Extract the [x, y] coordinate from the center of the cell holding the provided text.  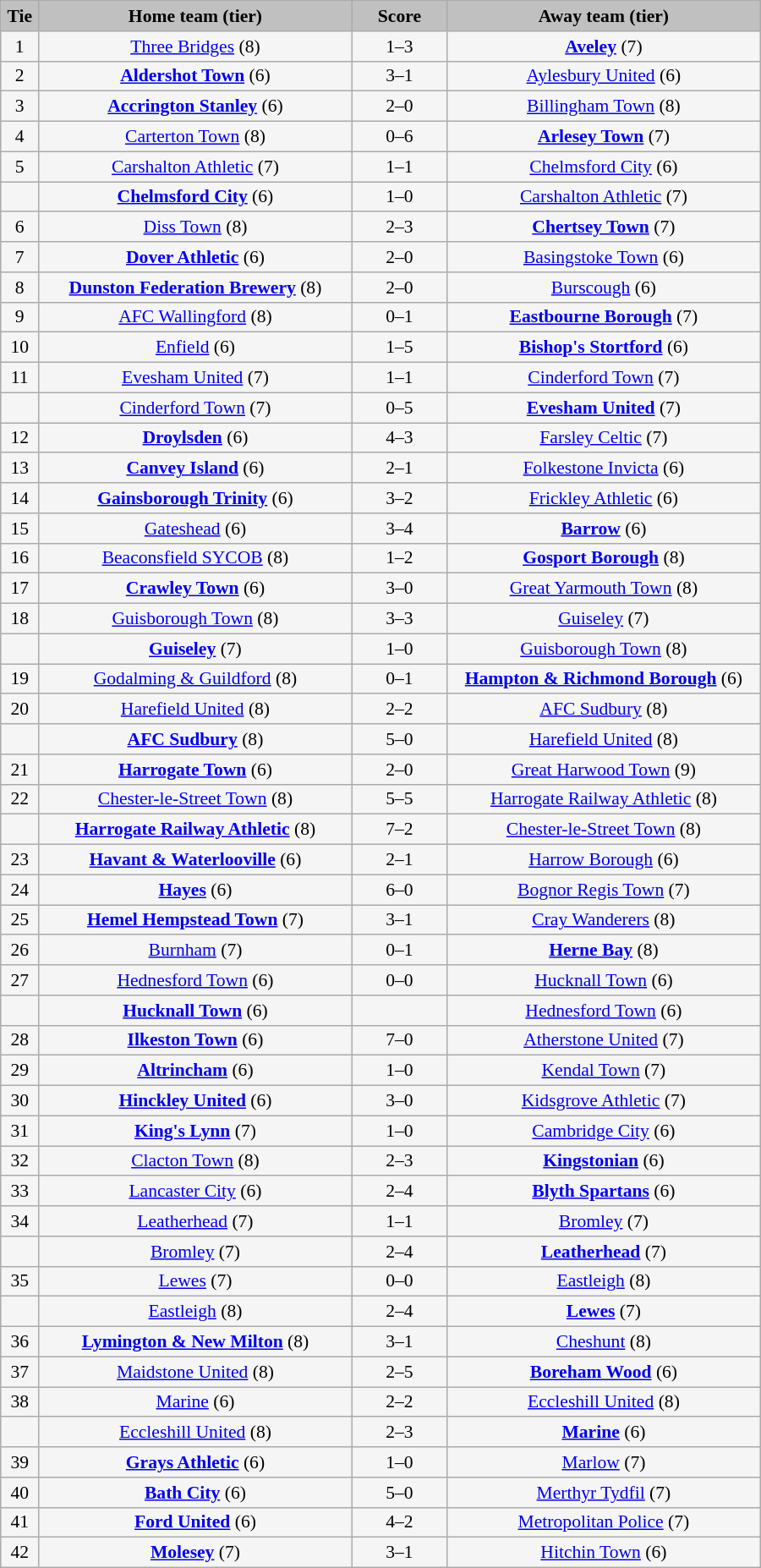
0–5 [399, 408]
25 [20, 920]
Bath City (6) [196, 1493]
Hinckley United (6) [196, 1101]
29 [20, 1071]
4–2 [399, 1522]
Great Harwood Town (9) [604, 770]
7 [20, 257]
6 [20, 228]
Kendal Town (7) [604, 1071]
28 [20, 1040]
Blyth Spartans (6) [604, 1192]
30 [20, 1101]
40 [20, 1493]
Molesey (7) [196, 1553]
Metropolitan Police (7) [604, 1522]
Ilkeston Town (6) [196, 1040]
Basingstoke Town (6) [604, 257]
Merthyr Tydfil (7) [604, 1493]
12 [20, 438]
Burscough (6) [604, 288]
Beaconsfield SYCOB (8) [196, 558]
Boreham Wood (6) [604, 1372]
24 [20, 890]
Dover Athletic (6) [196, 257]
Lymington & New Milton (8) [196, 1342]
39 [20, 1462]
Billingham Town (8) [604, 107]
38 [20, 1402]
Hitchin Town (6) [604, 1553]
Ford United (6) [196, 1522]
Hampton & Richmond Borough (6) [604, 679]
23 [20, 860]
7–2 [399, 830]
42 [20, 1553]
Arlesey Town (7) [604, 137]
Folkestone Invicta (6) [604, 469]
4–3 [399, 438]
9 [20, 317]
10 [20, 348]
1–5 [399, 348]
Marlow (7) [604, 1462]
41 [20, 1522]
Cambridge City (6) [604, 1131]
Hemel Hempstead Town (7) [196, 920]
3–4 [399, 529]
4 [20, 137]
Hayes (6) [196, 890]
Enfield (6) [196, 348]
Cheshunt (8) [604, 1342]
Gosport Borough (8) [604, 558]
Maidstone United (8) [196, 1372]
5–5 [399, 799]
Kingstonian (6) [604, 1161]
Gainsborough Trinity (6) [196, 498]
Score [399, 16]
1–3 [399, 47]
Bognor Regis Town (7) [604, 890]
Great Yarmouth Town (8) [604, 589]
16 [20, 558]
Chertsey Town (7) [604, 228]
Crawley Town (6) [196, 589]
Aylesbury United (6) [604, 76]
26 [20, 951]
20 [20, 710]
2–5 [399, 1372]
Carterton Town (8) [196, 137]
32 [20, 1161]
7–0 [399, 1040]
Frickley Athletic (6) [604, 498]
Grays Athletic (6) [196, 1462]
33 [20, 1192]
17 [20, 589]
Canvey Island (6) [196, 469]
34 [20, 1221]
Bishop's Stortford (6) [604, 348]
Three Bridges (8) [196, 47]
3–2 [399, 498]
27 [20, 980]
1–2 [399, 558]
Burnham (7) [196, 951]
Eastbourne Borough (7) [604, 317]
Aveley (7) [604, 47]
6–0 [399, 890]
Away team (tier) [604, 16]
Havant & Waterlooville (6) [196, 860]
19 [20, 679]
Herne Bay (8) [604, 951]
Atherstone United (7) [604, 1040]
8 [20, 288]
3 [20, 107]
5 [20, 167]
31 [20, 1131]
1 [20, 47]
36 [20, 1342]
Godalming & Guildford (8) [196, 679]
Barrow (6) [604, 529]
0–6 [399, 137]
Diss Town (8) [196, 228]
Gateshead (6) [196, 529]
14 [20, 498]
AFC Wallingford (8) [196, 317]
Accrington Stanley (6) [196, 107]
King's Lynn (7) [196, 1131]
15 [20, 529]
Harrogate Town (6) [196, 770]
37 [20, 1372]
3–3 [399, 619]
35 [20, 1281]
Farsley Celtic (7) [604, 438]
11 [20, 378]
Aldershot Town (6) [196, 76]
Tie [20, 16]
Cray Wanderers (8) [604, 920]
Dunston Federation Brewery (8) [196, 288]
Droylsden (6) [196, 438]
2 [20, 76]
18 [20, 619]
Harrow Borough (6) [604, 860]
21 [20, 770]
Altrincham (6) [196, 1071]
Clacton Town (8) [196, 1161]
Home team (tier) [196, 16]
13 [20, 469]
Lancaster City (6) [196, 1192]
22 [20, 799]
Kidsgrove Athletic (7) [604, 1101]
